Return the [x, y] coordinate for the center point of the cell that contains the specified text.  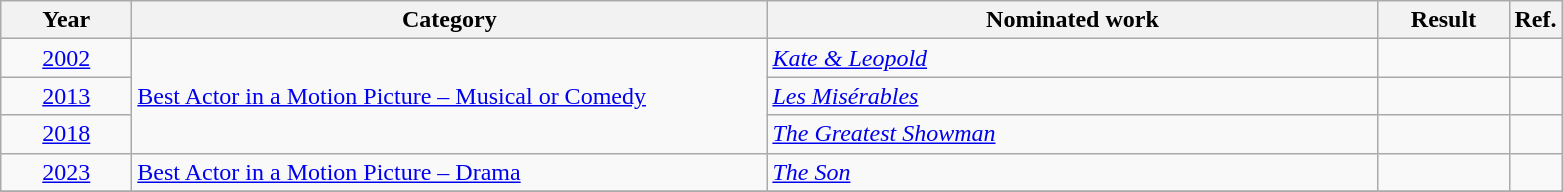
Nominated work [1072, 20]
Year [66, 20]
Best Actor in a Motion Picture – Musical or Comedy [450, 96]
The Greatest Showman [1072, 134]
Best Actor in a Motion Picture – Drama [450, 172]
2002 [66, 58]
The Son [1072, 172]
2013 [66, 96]
Result [1444, 20]
Ref. [1536, 20]
2023 [66, 172]
Category [450, 20]
2018 [66, 134]
Les Misérables [1072, 96]
Kate & Leopold [1072, 58]
